Detect which cell encompasses the target text, then output its [x, y] center coordinate. 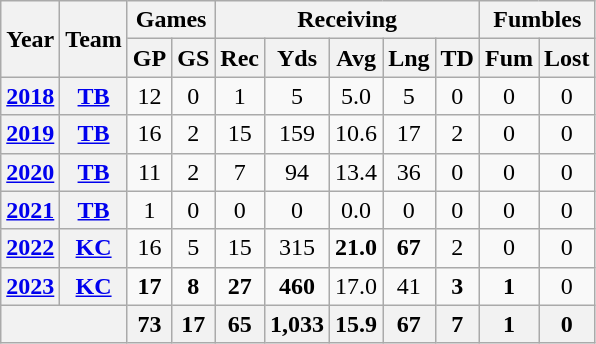
2021 [30, 210]
Team [94, 39]
Games [170, 20]
TD [457, 58]
36 [409, 172]
Lng [409, 58]
13.4 [356, 172]
15.9 [356, 324]
94 [298, 172]
11 [149, 172]
GS [194, 58]
2018 [30, 96]
27 [240, 286]
5.0 [356, 96]
GP [149, 58]
17.0 [356, 286]
2023 [30, 286]
0.0 [356, 210]
Fumbles [536, 20]
65 [240, 324]
315 [298, 248]
Year [30, 39]
Fum [508, 58]
Lost [567, 58]
12 [149, 96]
41 [409, 286]
460 [298, 286]
1,033 [298, 324]
73 [149, 324]
Rec [240, 58]
159 [298, 134]
3 [457, 286]
8 [194, 286]
10.6 [356, 134]
Yds [298, 58]
2020 [30, 172]
2022 [30, 248]
2019 [30, 134]
Receiving [348, 20]
21.0 [356, 248]
Avg [356, 58]
